Return the (X, Y) coordinate for the center point of the cell that contains the specified text.  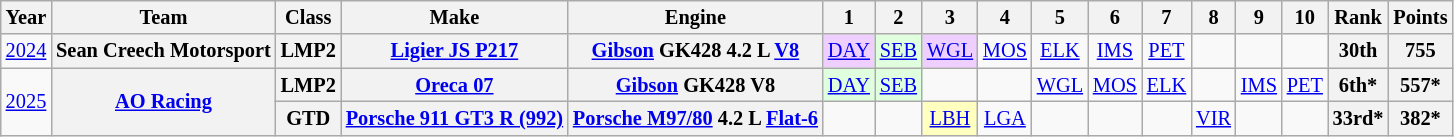
LGA (1005, 118)
Sean Creech Motorsport (163, 51)
6 (1115, 17)
5 (1060, 17)
LBH (950, 118)
2025 (26, 102)
2024 (26, 51)
4 (1005, 17)
9 (1259, 17)
Year (26, 17)
Gibson GK428 V8 (696, 85)
1 (849, 17)
VIR (1214, 118)
GTD (308, 118)
Team (163, 17)
557* (1420, 85)
7 (1166, 17)
2 (898, 17)
Make (454, 17)
Points (1420, 17)
Porsche M97/80 4.2 L Flat-6 (696, 118)
Ligier JS P217 (454, 51)
AO Racing (163, 102)
3 (950, 17)
30th (1358, 51)
33rd* (1358, 118)
755 (1420, 51)
6th* (1358, 85)
Oreca 07 (454, 85)
Rank (1358, 17)
Class (308, 17)
10 (1305, 17)
382* (1420, 118)
Engine (696, 17)
Gibson GK428 4.2 L V8 (696, 51)
Porsche 911 GT3 R (992) (454, 118)
8 (1214, 17)
